Capture the cell that displays the provided text and extract its (x, y) central coordinate. 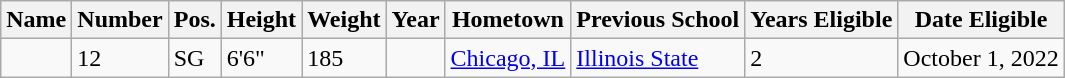
Number (120, 20)
Date Eligible (981, 20)
Illinois State (658, 58)
Chicago, IL (508, 58)
Years Eligible (822, 20)
185 (344, 58)
2 (822, 58)
Weight (344, 20)
Year (416, 20)
12 (120, 58)
Name (36, 20)
6'6" (261, 58)
Hometown (508, 20)
Height (261, 20)
Previous School (658, 20)
SG (194, 58)
Pos. (194, 20)
October 1, 2022 (981, 58)
